Identify which cell holds the provided text, then report its (x, y) central coordinate. 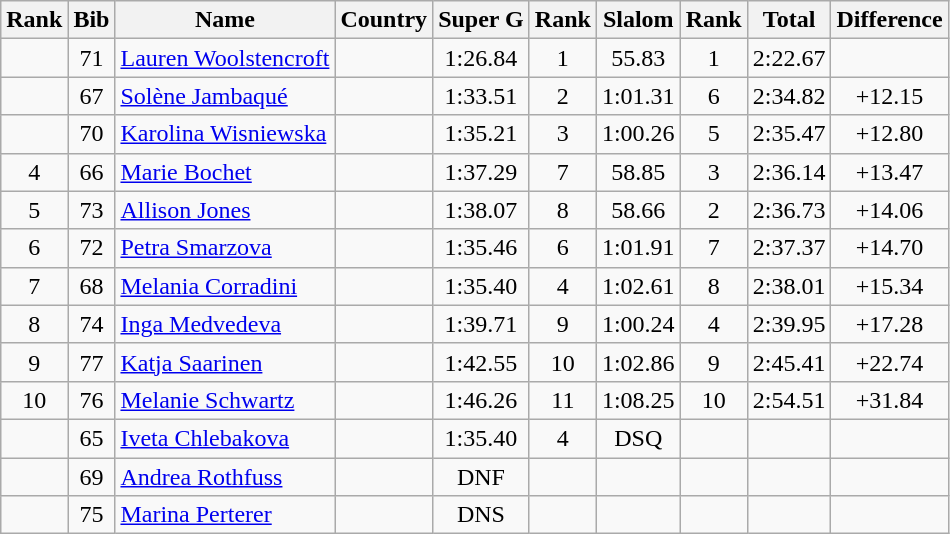
+17.28 (890, 324)
76 (92, 400)
Karolina Wisniewska (225, 134)
Petra Smarzova (225, 248)
Solène Jambaqué (225, 96)
Marina Perterer (225, 515)
67 (92, 96)
Andrea Rothfuss (225, 477)
68 (92, 286)
+12.80 (890, 134)
1:00.26 (638, 134)
77 (92, 362)
DSQ (638, 438)
1:01.91 (638, 248)
DNF (482, 477)
Total (789, 20)
Melanie Schwartz (225, 400)
66 (92, 172)
Allison Jones (225, 210)
2:36.73 (789, 210)
+14.70 (890, 248)
Difference (890, 20)
71 (92, 58)
1:35.46 (482, 248)
+12.15 (890, 96)
58.85 (638, 172)
+22.74 (890, 362)
1:37.29 (482, 172)
1:26.84 (482, 58)
Lauren Woolstencroft (225, 58)
70 (92, 134)
2:37.37 (789, 248)
+31.84 (890, 400)
2:54.51 (789, 400)
1:35.21 (482, 134)
2:34.82 (789, 96)
1:38.07 (482, 210)
Iveta Chlebakova (225, 438)
Slalom (638, 20)
Katja Saarinen (225, 362)
1:00.24 (638, 324)
2:36.14 (789, 172)
1:46.26 (482, 400)
Melania Corradini (225, 286)
1:39.71 (482, 324)
2:39.95 (789, 324)
1:02.61 (638, 286)
Super G (482, 20)
55.83 (638, 58)
DNS (482, 515)
11 (562, 400)
2:22.67 (789, 58)
69 (92, 477)
1:08.25 (638, 400)
Country (384, 20)
74 (92, 324)
Inga Medvedeva (225, 324)
Marie Bochet (225, 172)
+14.06 (890, 210)
1:02.86 (638, 362)
2:38.01 (789, 286)
1:42.55 (482, 362)
72 (92, 248)
65 (92, 438)
Name (225, 20)
+15.34 (890, 286)
+13.47 (890, 172)
2:35.47 (789, 134)
73 (92, 210)
75 (92, 515)
1:01.31 (638, 96)
2:45.41 (789, 362)
1:33.51 (482, 96)
58.66 (638, 210)
Bib (92, 20)
